From the cell containing the given text, extract its center point as (x, y) coordinate. 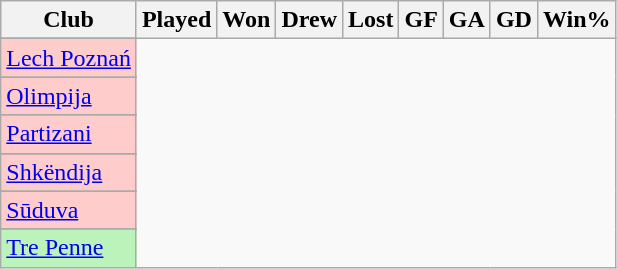
Played (176, 20)
Lech Poznań (69, 58)
GA (466, 20)
Shkëndija (69, 172)
Olimpija (69, 96)
Sūduva (69, 210)
Partizani (69, 134)
Won (246, 20)
Win% (576, 20)
Lost (371, 20)
Club (69, 20)
GD (514, 20)
Drew (310, 20)
Tre Penne (69, 248)
GF (421, 20)
